Provide the [X, Y] coordinate of the cell's center where the given text is located.  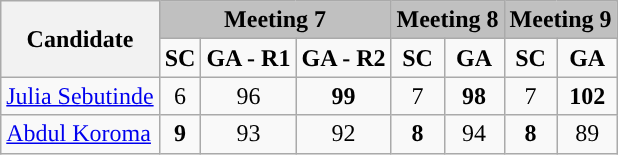
99 [344, 96]
98 [474, 96]
96 [248, 96]
Meeting 8 [448, 20]
Meeting 7 [275, 20]
89 [587, 134]
Julia Sebutinde [80, 96]
GA - R1 [248, 58]
92 [344, 134]
94 [474, 134]
9 [180, 134]
GA - R2 [344, 58]
102 [587, 96]
Meeting 9 [560, 20]
Abdul Koroma [80, 134]
6 [180, 96]
93 [248, 134]
Candidate [80, 39]
